From the cell containing the given text, extract its center point as [X, Y] coordinate. 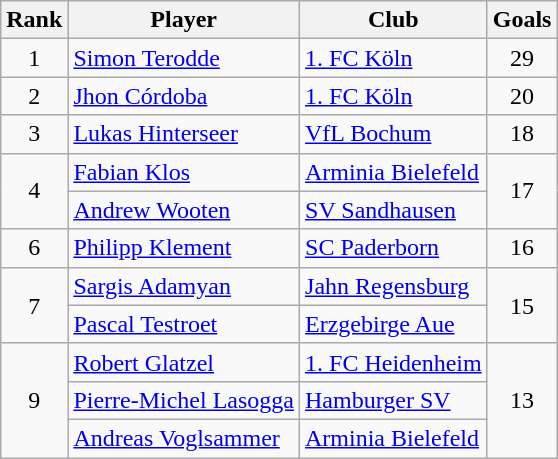
18 [522, 134]
7 [34, 305]
Club [394, 20]
20 [522, 96]
6 [34, 248]
SC Paderborn [394, 248]
Philipp Klement [184, 248]
Andreas Voglsammer [184, 438]
29 [522, 58]
VfL Bochum [394, 134]
17 [522, 191]
Player [184, 20]
Pierre-Michel Lasogga [184, 400]
9 [34, 400]
2 [34, 96]
Pascal Testroet [184, 324]
15 [522, 305]
Goals [522, 20]
4 [34, 191]
Lukas Hinterseer [184, 134]
13 [522, 400]
Erzgebirge Aue [394, 324]
16 [522, 248]
SV Sandhausen [394, 210]
Fabian Klos [184, 172]
Andrew Wooten [184, 210]
Sargis Adamyan [184, 286]
Hamburger SV [394, 400]
3 [34, 134]
Simon Terodde [184, 58]
Jhon Córdoba [184, 96]
1. FC Heidenheim [394, 362]
Robert Glatzel [184, 362]
1 [34, 58]
Jahn Regensburg [394, 286]
Rank [34, 20]
